Identify which cell holds the provided text, then report its (X, Y) central coordinate. 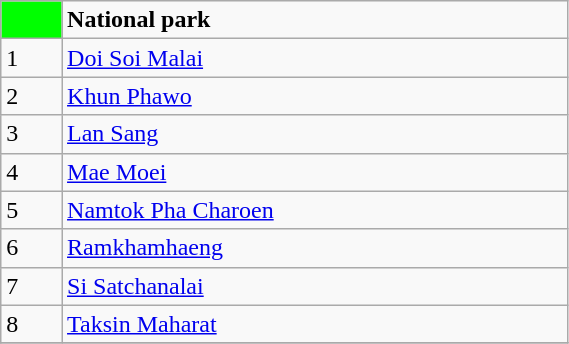
Si Satchanalai (316, 286)
6 (32, 248)
4 (32, 172)
Namtok Pha Charoen (316, 210)
1 (32, 58)
2 (32, 96)
5 (32, 210)
Taksin Maharat (316, 324)
Lan Sang (316, 134)
8 (32, 324)
Khun Phawo (316, 96)
3 (32, 134)
Ramkhamhaeng (316, 248)
Doi Soi Malai (316, 58)
Mae Moei (316, 172)
7 (32, 286)
National park (316, 20)
